Scan for the cell matching the given text and deliver its [x, y] coordinate at center. 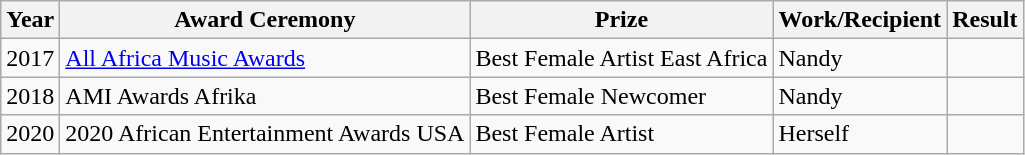
Prize [622, 20]
Best Female Newcomer [622, 96]
Result [985, 20]
Award Ceremony [265, 20]
All Africa Music Awards [265, 58]
2017 [30, 58]
Year [30, 20]
Work/Recipient [860, 20]
Best Female Artist [622, 134]
Herself [860, 134]
Best Female Artist East Africa [622, 58]
2020 [30, 134]
2018 [30, 96]
2020 African Entertainment Awards USA [265, 134]
AMI Awards Afrika [265, 96]
